Detect which cell encompasses the target text, then output its (X, Y) center coordinate. 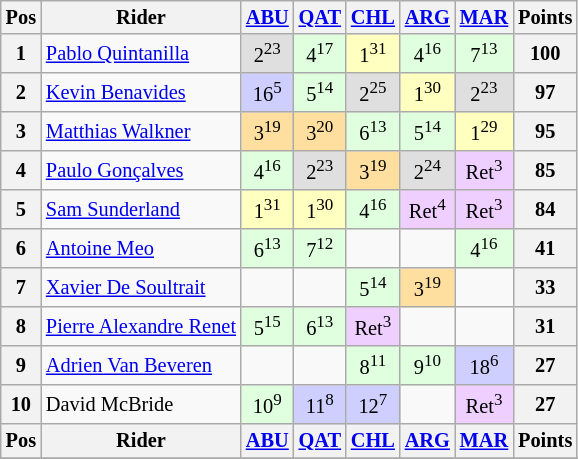
7 (21, 288)
515 (268, 326)
Adrien Van Beveren (141, 366)
Pierre Alexandre Renet (141, 326)
Matthias Walkner (141, 132)
41 (545, 248)
31 (545, 326)
225 (373, 92)
4 (21, 170)
10 (21, 404)
1 (21, 54)
2 (21, 92)
129 (484, 132)
118 (320, 404)
8 (21, 326)
9 (21, 366)
417 (320, 54)
Kevin Benavides (141, 92)
97 (545, 92)
713 (484, 54)
33 (545, 288)
David McBride (141, 404)
186 (484, 366)
224 (428, 170)
Sam Sunderland (141, 210)
95 (545, 132)
Antoine Meo (141, 248)
320 (320, 132)
712 (320, 248)
100 (545, 54)
6 (21, 248)
811 (373, 366)
Paulo Gonçalves (141, 170)
Ret4 (428, 210)
127 (373, 404)
Xavier De Soultrait (141, 288)
Pablo Quintanilla (141, 54)
109 (268, 404)
5 (21, 210)
85 (545, 170)
3 (21, 132)
84 (545, 210)
910 (428, 366)
165 (268, 92)
